Return the (x, y) coordinate for the center point of the cell that contains the specified text.  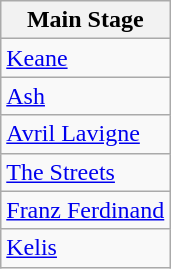
Franz Ferdinand (86, 210)
Keane (86, 58)
Kelis (86, 248)
Avril Lavigne (86, 134)
Main Stage (86, 20)
Ash (86, 96)
The Streets (86, 172)
